Detect which cell encompasses the target text, then output its (X, Y) center coordinate. 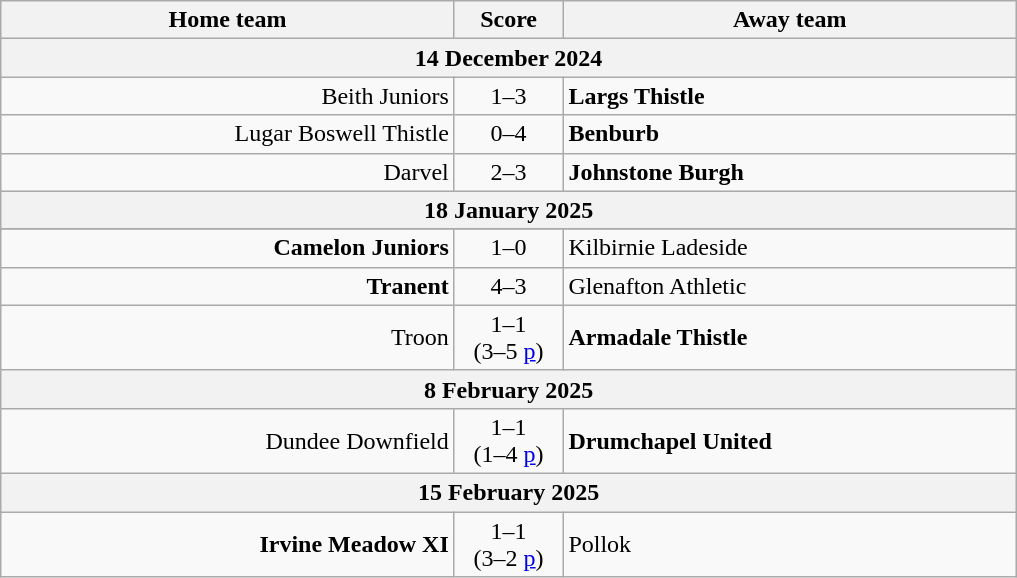
14 December 2024 (509, 58)
Lugar Boswell Thistle (228, 134)
Beith Juniors (228, 96)
Irvine Meadow XI (228, 544)
Score (508, 20)
18 January 2025 (509, 210)
Benburb (790, 134)
Home team (228, 20)
4–3 (508, 286)
1–3 (508, 96)
Johnstone Burgh (790, 172)
1–1(3–2 p) (508, 544)
Troon (228, 338)
Kilbirnie Ladeside (790, 248)
Dundee Downfield (228, 440)
Pollok (790, 544)
2–3 (508, 172)
0–4 (508, 134)
1–1(1–4 p) (508, 440)
Glenafton Athletic (790, 286)
15 February 2025 (509, 492)
Tranent (228, 286)
Drumchapel United (790, 440)
Armadale Thistle (790, 338)
Darvel (228, 172)
Largs Thistle (790, 96)
8 February 2025 (509, 389)
Camelon Juniors (228, 248)
1–0 (508, 248)
Away team (790, 20)
1–1(3–5 p) (508, 338)
